For the text-containing cell, return its midpoint in [X, Y] coordinate format. 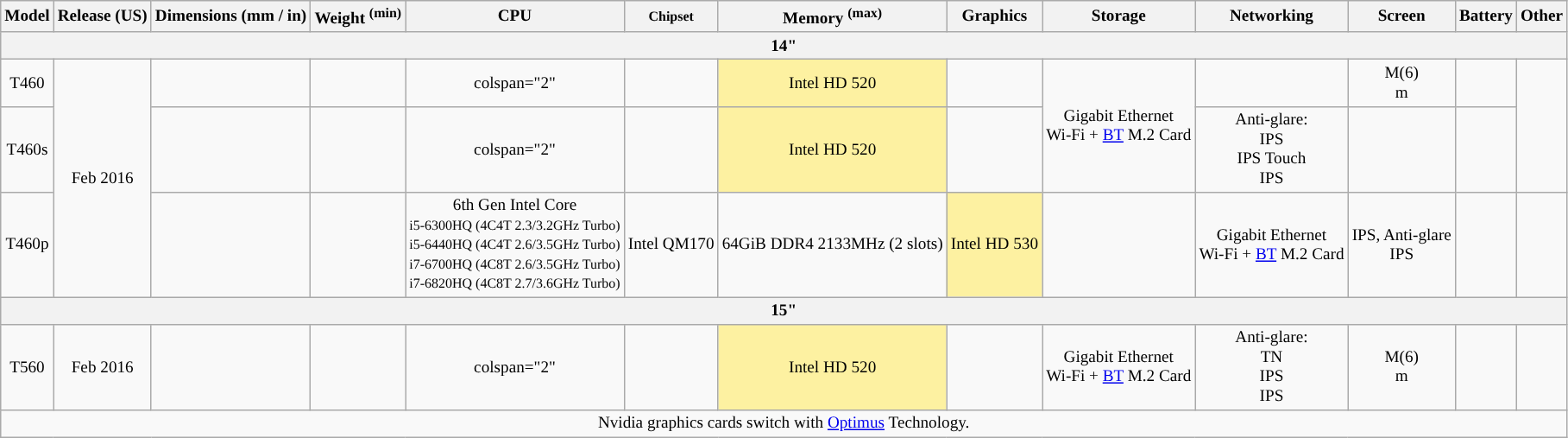
14" [784, 46]
IPS, Anti-glare IPS [1401, 244]
Screen [1401, 17]
T560 [28, 366]
Storage [1118, 17]
Release (US) [102, 17]
T460p [28, 244]
Dimensions (mm / in) [231, 17]
Intel QM170 [671, 244]
Nvidia graphics cards switch with Optimus Technology. [784, 423]
Other [1541, 17]
Anti-glare: TN IPS IPS [1272, 366]
15" [784, 311]
Model [28, 17]
Intel HD 530 [994, 244]
64GiB DDR4 2133MHz (2 slots) [832, 244]
T460s [28, 149]
Memory (max) [832, 17]
Anti-glare: IPS IPS Touch IPS [1272, 149]
Battery [1486, 17]
Weight (min) [358, 17]
Networking [1272, 17]
Graphics [994, 17]
Chipset [671, 17]
T460 [28, 83]
CPU [515, 17]
